Search for the cell housing the specified text and yield its [X, Y] center coordinate. 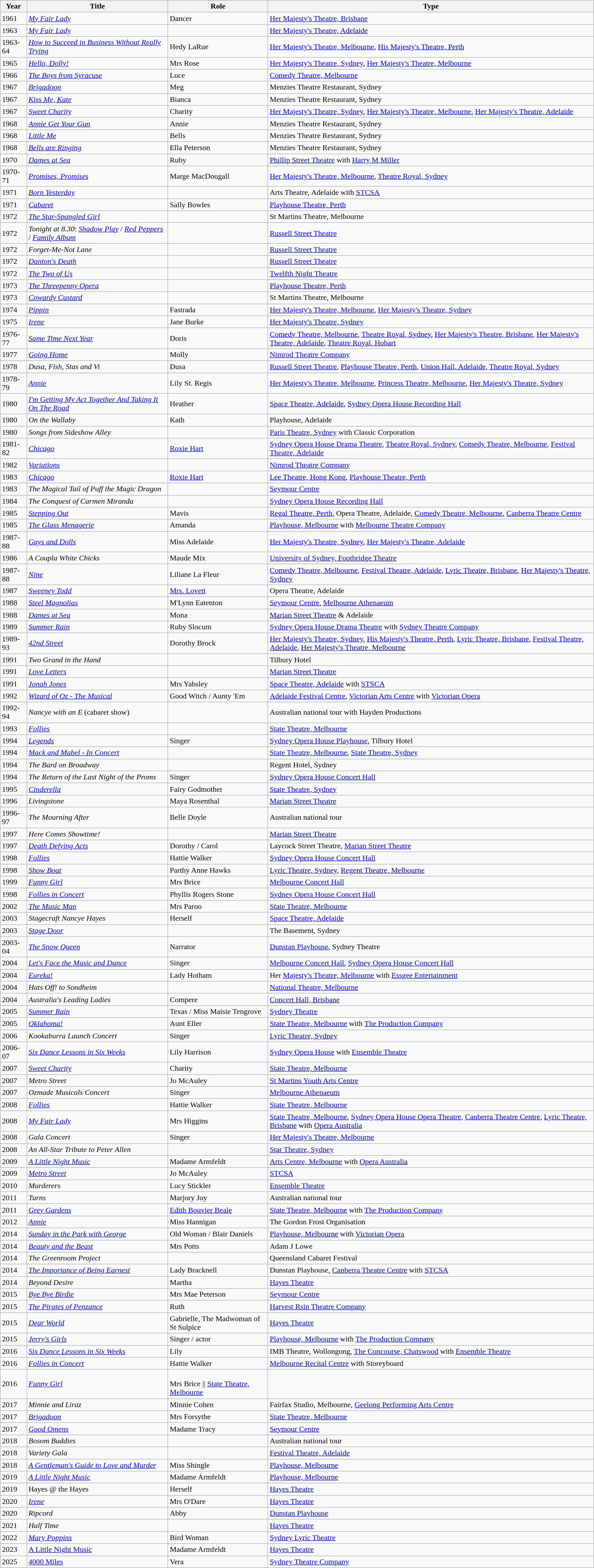
Bosom Buddies [97, 1441]
1970-71 [13, 176]
1996 [13, 801]
Playhouse, Melbourne with The Production Company [431, 1339]
Bye Bye Birdie [97, 1294]
Dunstan Playhouse, Sydney Theatre [431, 947]
Hats Off! to Sondheim [97, 987]
Born Yesterday [97, 193]
Melbourne Recital Centre with Storeyboard [431, 1363]
Title [97, 6]
The Conquest of Carmen Miranda [97, 501]
Queensland Cabaret Festival [431, 1258]
The Return of the Last Night of the Proms [97, 777]
Amanda [218, 525]
Doris [218, 338]
Comedy Theatre, Melbourne, Festival Theatre, Adelaide, Lyric Theatre, Brisbane, Her Majesty's Theatre, Sydney [431, 574]
Tilbury Hotel [431, 660]
Madame Tracy [218, 1429]
On the Wallaby [97, 420]
1999 [13, 882]
Meg [218, 87]
Mrs Rose [218, 63]
Sydney Opera House Playhouse, Tilbury Hotel [431, 741]
Here Comes Showtime! [97, 834]
Regent Hotel, Sydney [431, 765]
Melbourne Athenaeum [431, 1093]
The Pirates of Penzance [97, 1307]
Australia's Leading Ladies [97, 999]
Pippin [97, 310]
A Coupla White Chicks [97, 558]
Going Home [97, 354]
Jerry's Girls [97, 1339]
National Theatre, Melbourne [431, 987]
Miss Hannigan [218, 1222]
A Gentleman's Guide to Love and Murder [97, 1465]
1978-79 [13, 383]
Bianca [218, 99]
The Music Man [97, 906]
The Two of Us [97, 274]
Songs from Sideshow Alley [97, 432]
Seymour Centre, Melbourne Athenaeum [431, 603]
1992 [13, 696]
Adelaide Festival Centre, Victorian Arts Centre with Victorian Opera [431, 696]
Sydney Theatre Company [431, 1562]
Molly [218, 354]
Mona [218, 615]
Sydney Lyric Theatre [431, 1538]
Abby [218, 1513]
Mrs Higgins [218, 1121]
2006-07 [13, 1052]
Hedy LaRue [218, 47]
How to Succeed in Business Without Really Trying [97, 47]
Arts Theatre, Adelaide with STCSA [431, 193]
Same Time Next Year [97, 338]
Her Majesty's Theatre, Melbourne [431, 1137]
Edith Bouvier Beale [218, 1210]
Lyric Theatre, Sydney [431, 1035]
Adam J Lowe [431, 1246]
Let's Face the Music and Dance [97, 963]
Fastrada [218, 310]
The Importance of Being Earnest [97, 1270]
2006 [13, 1035]
Festival Theatre, Adelaide [431, 1453]
Comedy Theatre, Melbourne [431, 75]
Kath [218, 420]
Lady Hotham [218, 975]
Cabaret [97, 205]
Jonah Jones [97, 684]
Minnie and Liraz [97, 1405]
Love Letters [97, 672]
Vera [218, 1562]
Sydney Opera House Drama Theatre, Theatre Royal, Sydney, Comedy Theatre, Melbourne, Festival Theatre, Adelaide [431, 449]
Twelfth Night Theatre [431, 274]
Good Omens [97, 1429]
Hello, Dolly! [97, 63]
1963 [13, 30]
Variety Gala [97, 1453]
Ruth [218, 1307]
Ruby Slocum [218, 627]
The Magical Tail of Puff the Magic Dragon [97, 489]
Dancer [218, 18]
Singer / actor [218, 1339]
Dusa [218, 367]
Good Witch / Aunty 'Em [218, 696]
Concert Hall, Brisbane [431, 999]
Murderers [97, 1186]
Phyllis Rogers Stone [218, 894]
The Greenroom Project [97, 1258]
Her Majesty's Theatre, Melbourne, His Majesty's Theatre, Perth [431, 47]
1970 [13, 160]
Nancye with an E (cabaret show) [97, 712]
Nine [97, 574]
Narrator [218, 947]
Variations [97, 465]
Ozmade Musicals Concert [97, 1093]
Sydney Theatre [431, 1011]
Gala Concert [97, 1137]
Cowardy Custard [97, 298]
Hayes @ the Hayes [97, 1489]
University of Sydney, Footbridge Theatre [431, 558]
Bird Woman [218, 1538]
2022 [13, 1538]
1989 [13, 627]
1976-77 [13, 338]
Death Defying Acts [97, 846]
Mrs Brice || State Theatre, Melbourne [218, 1384]
Her Majesty's Theatre, Sydney, Her Majesty's Theatre, Melbourne [431, 63]
Tonight at 8.30: Shadow Play / Red Peppers / Family Album [97, 233]
Old Woman / Blair Daniels [218, 1234]
Mary Poppins [97, 1538]
Lily [218, 1351]
1982 [13, 465]
Cinderella [97, 789]
Stagecraft Nancye Hayes [97, 918]
1963-64 [13, 47]
Show Boat [97, 870]
Grey Gardens [97, 1210]
Her Majesty's Theatre, Sydney, Her Majesty's Theatre, Melbourne, Her Majesty's Theatre, Adelaide [431, 111]
Beyond Desire [97, 1282]
1961 [13, 18]
Mrs Mae Peterson [218, 1294]
Annie Get Your Gun [97, 123]
Texas / Miss Maisie Tengrove [218, 1011]
Paris Theatre, Sydney with Classic Corporation [431, 432]
Belle Doyle [218, 817]
Dunstan Playhouse, Canberra Theatre Centre with STCSA [431, 1270]
Liliane La Fleur [218, 574]
Sweeney Todd [97, 591]
Maude Mix [218, 558]
Promises, Promises [97, 176]
The Boys from Syracuse [97, 75]
1965 [13, 63]
Bells are Ringing [97, 148]
Sydney Opera House with Ensemble Theatre [431, 1052]
The Mourning After [97, 817]
Kiss Me, Kate [97, 99]
Martha [218, 1282]
St Martins Youth Arts Centre [431, 1081]
Dusa, Fish, Stas and Vi [97, 367]
Wizard of Oz - The Musical [97, 696]
Marjory Joy [218, 1198]
STCSA [431, 1174]
Sally Bowles [218, 205]
Jane Burke [218, 322]
State Theatre, Melbourne, State Theatre, Sydney [431, 753]
Sunday in the Park with George [97, 1234]
Her Majesty's Theatre, Sydney [431, 322]
Livingstone [97, 801]
Type [431, 6]
Ensemble Theatre [431, 1186]
Laycock Street Theatre, Marian Street Theatre [431, 846]
The Glass Menagerie [97, 525]
Bells [218, 136]
Mack and Mabel - In Concert [97, 753]
2025 [13, 1562]
Phillip Street Theatre with Harry M Miller [431, 160]
1993 [13, 729]
Regal Theatre, Perth, Opera Theatre, Adelaide, Comedy Theatre, Melbourne, Canberra Theatre Centre [431, 513]
Half Time [97, 1525]
Fairfax Studio, Melbourne, Geelong Performing Arts Centre [431, 1405]
Maya Rosenthal [218, 801]
Dear World [97, 1323]
Melbourne Concert Hall [431, 882]
Lucy Stickler [218, 1186]
1984 [13, 501]
Fairy Godmother [218, 789]
Mrs Yabsley [218, 684]
Her Majesty's Theatre, Brisbane [431, 18]
State Theatre, Sydney [431, 789]
Year [13, 6]
Star Theatre, Sydney [431, 1149]
Mrs Brice [218, 882]
1996-97 [13, 817]
Dorothy / Carol [218, 846]
The Bard on Broadway [97, 765]
Kookaburra Launch Concert [97, 1035]
Gabrielle, The Madwoman of St Sulpice [218, 1323]
Ruby [218, 160]
1977 [13, 354]
1989-93 [13, 644]
Role [218, 6]
1966 [13, 75]
Comedy Theatre, Melbourne, Theatre Royal, Sydney, Her Majesty's Theatre, Brisbane, Her Majesty's Theatre, Adelaide, Theatre Royal, Hobart [431, 338]
Danton's Death [97, 261]
The Snow Queen [97, 947]
Harvest Rsin Theatre Company [431, 1307]
The Star-Spangled Girl [97, 217]
Her Majesty's Theatre, Sydney, His Majesty's Theatre, Perth, Lyric Theatre, Brisbane, Festival Theatre, Adelaide, Her Majesty's Theatre, Melbourne [431, 644]
4000 Miles [97, 1562]
Stage Door [97, 930]
Ella Peterson [218, 148]
Two Grand in the Hand [97, 660]
Mrs. Lovett [218, 591]
2010 [13, 1186]
2002 [13, 906]
The Threepenny Opera [97, 286]
Marian Street Theatre & Adelaide [431, 615]
Her Majesty's Theatre, Melbourne, Her Majesty's Theatre, Sydney [431, 310]
Playhouse, Adelaide [431, 420]
Space Theatre, Adelaide, Sydney Opera House Recording Hall [431, 404]
1995 [13, 789]
Luce [218, 75]
1992-94 [13, 712]
M'Lynn Eatenton [218, 603]
Mrs Paroo [218, 906]
Compere [218, 999]
2003-04 [13, 947]
Beauty and the Beast [97, 1246]
Mrs Forsythe [218, 1417]
Melbourne Concert Hall, Sydney Opera House Concert Hall [431, 963]
Her Majesty's Theatre, Adelaide [431, 30]
Guys and Dolls [97, 541]
Lady Bracknell [218, 1270]
42nd Street [97, 644]
Dorothy Brock [218, 644]
Mavis [218, 513]
Playhouse, Melbourne with Melbourne Theatre Company [431, 525]
Russell Street Theatre, Playhouse Theatre, Perth, Union Hall, Adelaide, Theatre Royal, Sydney [431, 367]
Minnie Cohen [218, 1405]
Her Majesty's Theatre, Melbourne, Theatre Royal, Sydney [431, 176]
An All-Star Tribute to Peter Allen [97, 1149]
Marge MacDougall [218, 176]
Oklahoma! [97, 1023]
Sydney Opera House Recording Hall [431, 501]
Steel Magnolias [97, 603]
Her Majesty's Theatre, Sydney, Her Majesty's Theatre, Adelaide [431, 541]
Miss Adelaide [218, 541]
Forget-Me-Not Lane [97, 249]
Sydney Opera House Drama Theatre with Sydney Theatre Company [431, 627]
The Gordon Frost Organisation [431, 1222]
2021 [13, 1525]
Australian national tour with Hayden Productions [431, 712]
1978 [13, 367]
1986 [13, 558]
Opera Theatre, Adelaide [431, 591]
Ripcord [97, 1513]
Stepping Out [97, 513]
Dunstan Playhouse [431, 1513]
Lyric Theatre, Sydney, Regent Theatre, Melbourne [431, 870]
Her Majesty's Theatre, Melbourne with Essgee Entertainment [431, 975]
Aunt Eller [218, 1023]
Her Majesty's Theatre, Melbourne, Princess Theatre, Melbourne, Her Majesty's Theatre, Sydney [431, 383]
1981-82 [13, 449]
Eureka! [97, 975]
Lily Harrison [218, 1052]
Lee Theatre, Hong Kong, Playhouse Theatre, Perth [431, 477]
Mrs O'Dare [218, 1501]
1975 [13, 322]
Parthy Anne Hawks [218, 870]
Playhouse, Melbourne with Victorian Opera [431, 1234]
The Basement, Sydney [431, 930]
1987 [13, 591]
2023 [13, 1550]
Miss Shingle [218, 1465]
Legends [97, 741]
Space Theatre, Adelaide with STSCA [431, 684]
2012 [13, 1222]
State Theatre, Melbourne, Sydney Opera House Opera Theatre, Canberra Theatre Centre, Lyric Theatre, Brisbane with Opera Australia [431, 1121]
Space Theatre, Adelaide [431, 918]
Lily St. Regis [218, 383]
IMB Theatre, Wollongong, The Concourse, Chatswood with Ensemble Theatre [431, 1351]
Arts Centre, Melbourne with Opera Australia [431, 1161]
Turns [97, 1198]
Little Me [97, 136]
Heather [218, 404]
I'm Getting My Act Together And Taking It On The Road [97, 404]
Mrs Potts [218, 1246]
1974 [13, 310]
